Identify which cell holds the provided text, then report its [x, y] central coordinate. 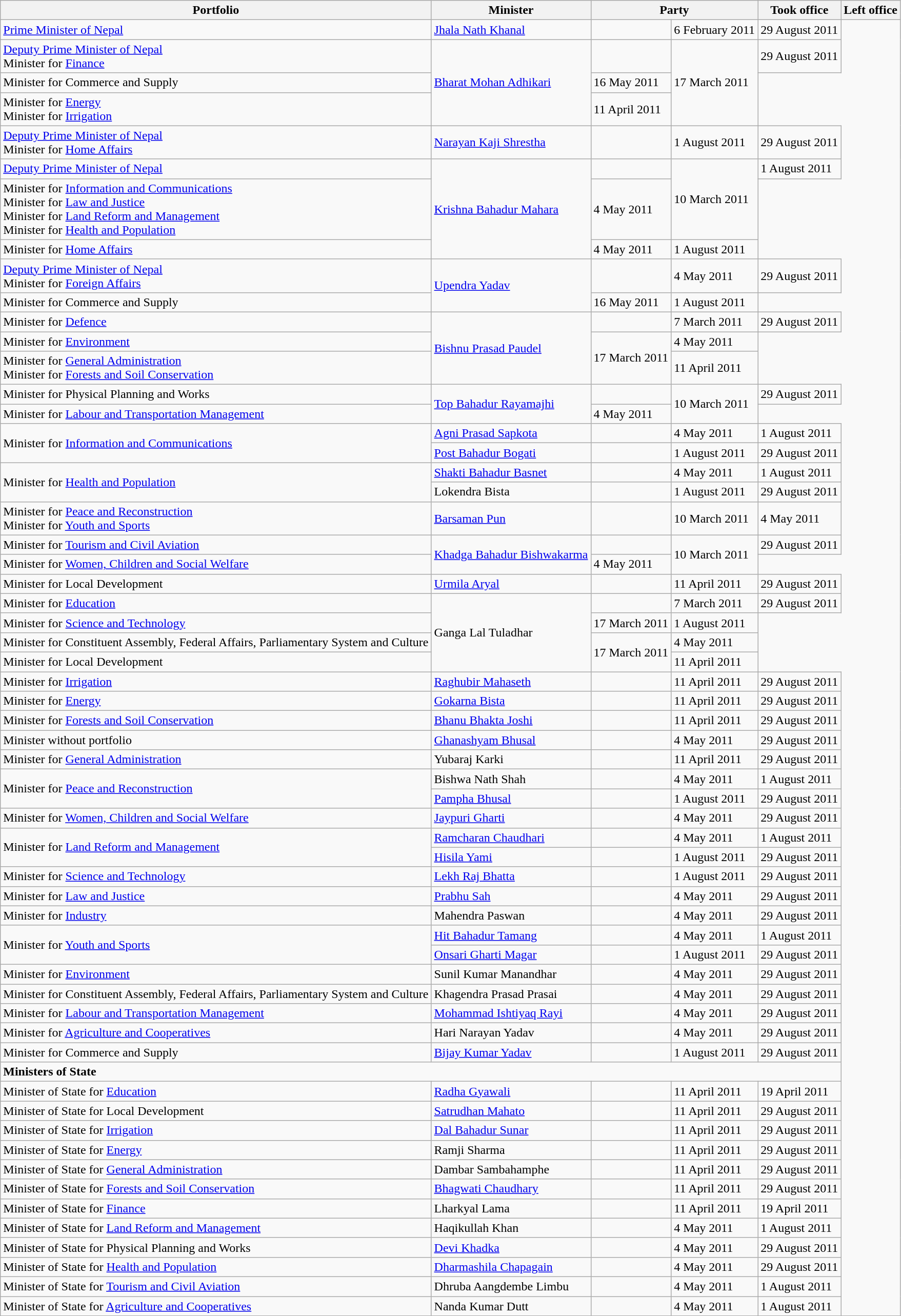
Nanda Kumar Dutt [511, 1306]
Ghanashyam Bhusal [511, 740]
Minister for General AdministrationMinister for Forests and Soil Conservation [216, 368]
Deputy Prime Minister of NepalMinister for Foreign Affairs [216, 276]
Prime Minister of Nepal [216, 30]
Lharkyal Lama [511, 1208]
Minister for Peace and ReconstructionMinister for Youth and Sports [216, 518]
Minister of State for Health and Population [216, 1267]
Devi Khadka [511, 1247]
Dal Bahadur Sunar [511, 1130]
Raghubir Mahaseth [511, 682]
Minister without portfolio [216, 740]
Jaypuri Gharti [511, 818]
6 February 2011 [715, 30]
Minister of State for Land Reform and Management [216, 1228]
Mahendra Paswan [511, 915]
Minister for Industry [216, 915]
Minister for Physical Planning and Works [216, 394]
Dharmashila Chapagain [511, 1267]
Minister for Agriculture and Cooperatives [216, 1033]
Bijay Kumar Yadav [511, 1052]
Minister for General Administration [216, 760]
Satrudhan Mahato [511, 1111]
Haqikullah Khan [511, 1228]
Lekh Raj Bhatta [511, 876]
Upendra Yadav [511, 285]
Ministers of State [421, 1072]
Minister for Tourism and Civil Aviation [216, 545]
Minister for Information and CommunicationsMinister for Law and JusticeMinister for Land Reform and ManagementMinister for Health and Population [216, 209]
Yubaraj Karki [511, 760]
Deputy Prime Minister of Nepal [216, 169]
Minister for Irrigation [216, 682]
Bishwa Nath Shah [511, 779]
Radha Gyawali [511, 1091]
Prabhu Sah [511, 896]
Ganga Lal Tuladhar [511, 632]
Agni Prasad Sapkota [511, 433]
Lokendra Bista [511, 492]
Minister of State for Energy [216, 1150]
Party [674, 10]
Hari Narayan Yadav [511, 1033]
Took office [799, 10]
Minister for Education [216, 603]
Khagendra Prasad Prasai [511, 993]
Minister of State for Finance [216, 1208]
Deputy Prime Minister of NepalMinister for Finance [216, 56]
Minister of State for Physical Planning and Works [216, 1247]
Urmila Aryal [511, 584]
Jhala Nath Khanal [511, 30]
Left office [871, 10]
Bharat Mohan Adhikari [511, 83]
Bhagwati Chaudhary [511, 1189]
Minister for Peace and Reconstruction [216, 789]
Sunil Kumar Manandhar [511, 974]
Ramcharan Chaudhari [511, 838]
Minister for Energy [216, 701]
Minister [511, 10]
Onsari Gharti Magar [511, 954]
Barsaman Pun [511, 518]
Minister of State for Agriculture and Cooperatives [216, 1306]
Deputy Prime Minister of NepalMinister for Home Affairs [216, 143]
Shakti Bahadur Basnet [511, 472]
Minister of State for Tourism and Civil Aviation [216, 1286]
Minister for Defence [216, 322]
Minister for Home Affairs [216, 249]
Khadga Bahadur Bishwakarma [511, 554]
Hit Bahadur Tamang [511, 935]
Portfolio [216, 10]
Minister for Youth and Sports [216, 945]
Minister of State for Education [216, 1091]
Post Bahadur Bogati [511, 453]
Minister of State for Irrigation [216, 1130]
Dhruba Aangdembe Limbu [511, 1286]
Bishnu Prasad Paudel [511, 348]
Pampha Bhusal [511, 799]
Ramji Sharma [511, 1150]
Hisila Yami [511, 857]
Mohammad Ishtiyaq Rayi [511, 1013]
Bhanu Bhakta Joshi [511, 721]
Minister of State for Local Development [216, 1111]
Top Bahadur Rayamajhi [511, 404]
Dambar Sambahamphe [511, 1169]
Krishna Bahadur Mahara [511, 209]
Minister for EnergyMinister for Irrigation [216, 109]
Narayan Kaji Shrestha [511, 143]
Minister for Forests and Soil Conservation [216, 721]
Minister for Information and Communications [216, 443]
Minister for Law and Justice [216, 896]
Minister for Land Reform and Management [216, 847]
Minister of State for Forests and Soil Conservation [216, 1189]
Minister of State for General Administration [216, 1169]
Minister for Health and Population [216, 482]
Gokarna Bista [511, 701]
